Provide the (x, y) coordinate of the cell's center where the given text is located.  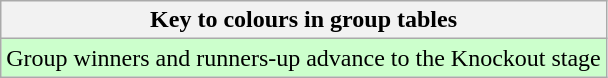
Key to colours in group tables (304, 20)
Group winners and runners-up advance to the Knockout stage (304, 58)
